Determine the (X, Y) coordinate at the center of the cell enclosing the given text.  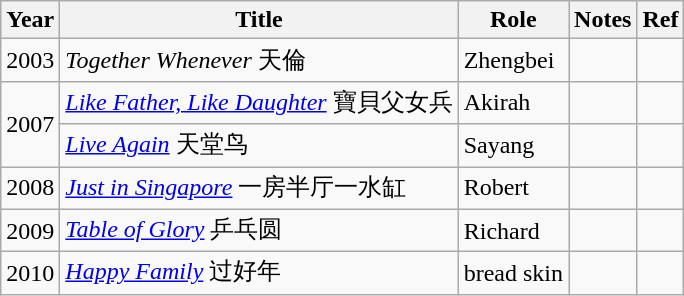
Table of Glory 乒乓圆 (259, 230)
2010 (30, 274)
Year (30, 20)
Together Whenever 天倫 (259, 60)
Ref (660, 20)
Zhengbei (513, 60)
Like Father, Like Daughter 寶貝父女兵 (259, 102)
2008 (30, 188)
Notes (603, 20)
Akirah (513, 102)
Role (513, 20)
bread skin (513, 274)
2007 (30, 124)
Live Again 天堂鸟 (259, 146)
2009 (30, 230)
Sayang (513, 146)
Robert (513, 188)
Title (259, 20)
2003 (30, 60)
Just in Singapore 一房半厅一水缸 (259, 188)
Happy Family 过好年 (259, 274)
Richard (513, 230)
